Return [x, y] of the center of cell containing provided text 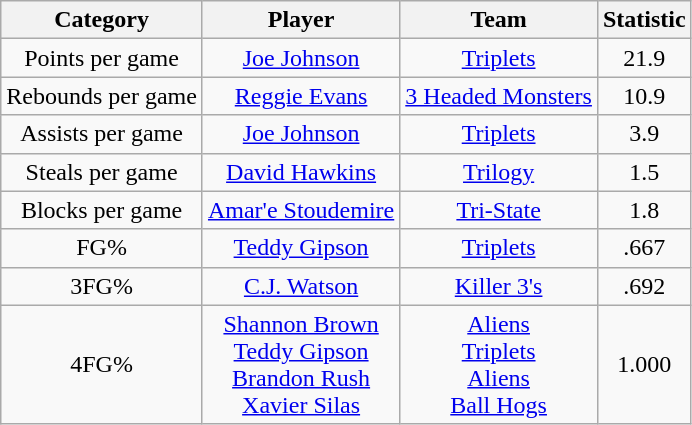
Tri-State [499, 210]
3 Headed Monsters [499, 96]
4FG% [102, 364]
Teddy Gipson [300, 248]
.692 [644, 286]
Player [300, 20]
FG% [102, 248]
Category [102, 20]
Shannon BrownTeddy GipsonBrandon RushXavier Silas [300, 364]
3.9 [644, 134]
21.9 [644, 58]
1.5 [644, 172]
Team [499, 20]
Killer 3's [499, 286]
C.J. Watson [300, 286]
Trilogy [499, 172]
Amar'e Stoudemire [300, 210]
Statistic [644, 20]
Rebounds per game [102, 96]
Reggie Evans [300, 96]
Blocks per game [102, 210]
AliensTripletsAliensBall Hogs [499, 364]
Points per game [102, 58]
.667 [644, 248]
10.9 [644, 96]
Steals per game [102, 172]
Assists per game [102, 134]
3FG% [102, 286]
David Hawkins [300, 172]
1.8 [644, 210]
1.000 [644, 364]
